Identify which cell holds the provided text, then report its (x, y) central coordinate. 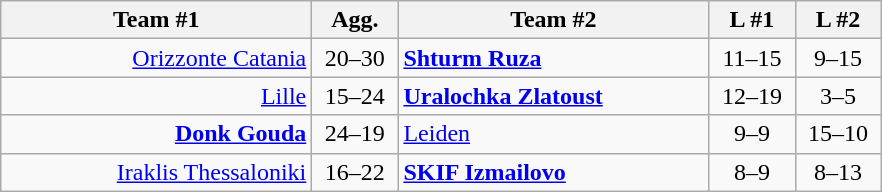
L #2 (838, 20)
8–9 (752, 172)
24–19 (355, 134)
Lille (156, 96)
12–19 (752, 96)
16–22 (355, 172)
Iraklis Thessaloniki (156, 172)
Orizzonte Catania (156, 58)
Agg. (355, 20)
20–30 (355, 58)
Team #1 (156, 20)
15–24 (355, 96)
9–15 (838, 58)
3–5 (838, 96)
Donk Gouda (156, 134)
11–15 (752, 58)
9–9 (752, 134)
Team #2 (554, 20)
8–13 (838, 172)
SKIF Izmailovo (554, 172)
L #1 (752, 20)
Leiden (554, 134)
Shturm Ruza (554, 58)
15–10 (838, 134)
Uralochka Zlatoust (554, 96)
